Provide the [X, Y] coordinate of the cell's center where the given text is located.  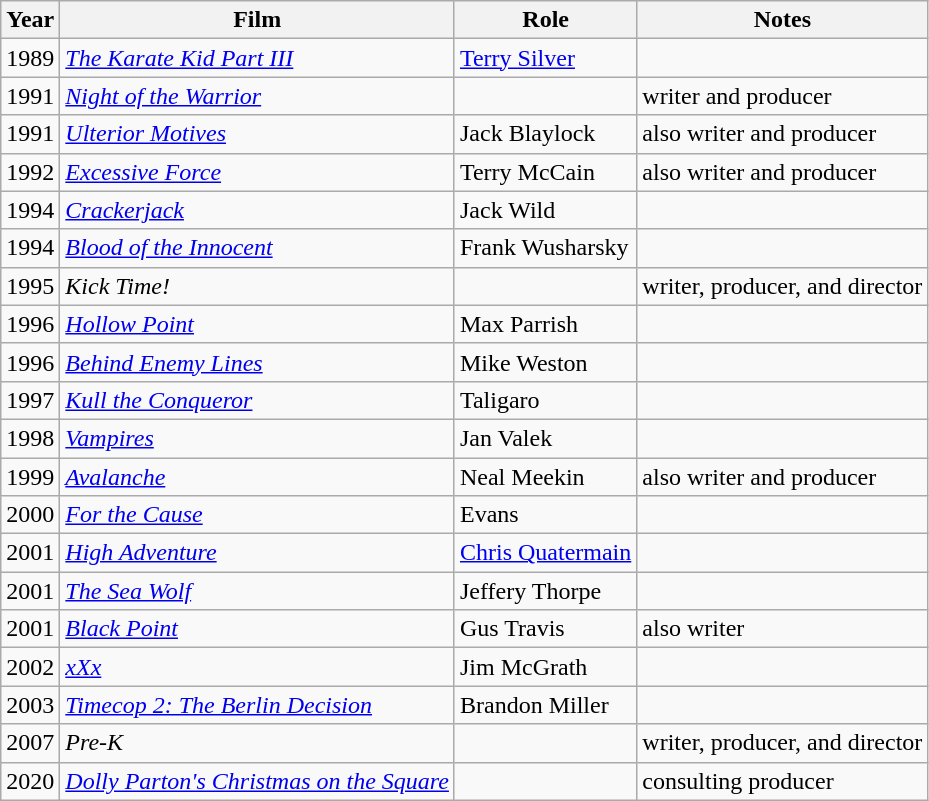
Jim McGrath [545, 667]
Avalanche [258, 477]
xXx [258, 667]
Brandon Miller [545, 705]
Night of the Warrior [258, 96]
For the Cause [258, 515]
also writer [782, 629]
Jack Wild [545, 210]
Pre-K [258, 743]
Notes [782, 20]
Mike Weston [545, 362]
Max Parrish [545, 324]
Jan Valek [545, 438]
The Sea Wolf [258, 591]
Evans [545, 515]
consulting producer [782, 781]
Frank Wusharsky [545, 248]
Kull the Conqueror [258, 400]
Film [258, 20]
Role [545, 20]
The Karate Kid Part III [258, 58]
Jeffery Thorpe [545, 591]
Chris Quatermain [545, 553]
Blood of the Innocent [258, 248]
1989 [30, 58]
2007 [30, 743]
Gus Travis [545, 629]
Excessive Force [258, 172]
1997 [30, 400]
Black Point [258, 629]
1995 [30, 286]
writer and producer [782, 96]
Crackerjack [258, 210]
Terry Silver [545, 58]
1992 [30, 172]
Jack Blaylock [545, 134]
Timecop 2: The Berlin Decision [258, 705]
Behind Enemy Lines [258, 362]
1999 [30, 477]
High Adventure [258, 553]
Taligaro [545, 400]
Neal Meekin [545, 477]
Terry McCain [545, 172]
2003 [30, 705]
Hollow Point [258, 324]
1998 [30, 438]
Dolly Parton's Christmas on the Square [258, 781]
2000 [30, 515]
Vampires [258, 438]
Kick Time! [258, 286]
2002 [30, 667]
2020 [30, 781]
Ulterior Motives [258, 134]
Year [30, 20]
